Locate the cell with the specified text and output its [X, Y] center coordinate. 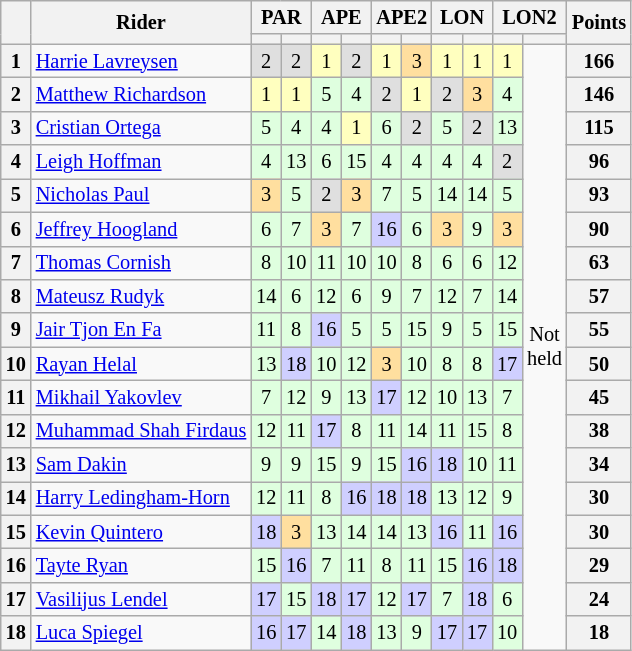
29 [599, 565]
96 [599, 162]
Tayte Ryan [141, 565]
Harrie Lavreysen [141, 61]
LON [462, 17]
APE2 [402, 17]
Mikhail Yakovlev [141, 397]
Kevin Quintero [141, 532]
Thomas Cornish [141, 263]
LON2 [530, 17]
PAR [281, 17]
Leigh Hoffman [141, 162]
115 [599, 128]
Vasilijus Lendel [141, 599]
Points [599, 22]
Cristian Ortega [141, 128]
50 [599, 364]
Sam Dakin [141, 465]
166 [599, 61]
55 [599, 330]
Muhammad Shah Firdaus [141, 431]
Jair Tjon En Fa [141, 330]
57 [599, 296]
Jeffrey Hoogland [141, 229]
Mateusz Rudyk [141, 296]
93 [599, 195]
34 [599, 465]
45 [599, 397]
Rayan Helal [141, 364]
Rider [141, 22]
Harry Ledingham-Horn [141, 498]
APE [341, 17]
146 [599, 94]
Matthew Richardson [141, 94]
63 [599, 263]
38 [599, 431]
24 [599, 599]
Luca Spiegel [141, 633]
90 [599, 229]
Nicholas Paul [141, 195]
Notheld [544, 347]
